Provide the (x, y) coordinate of the cell's center where the given text is located.  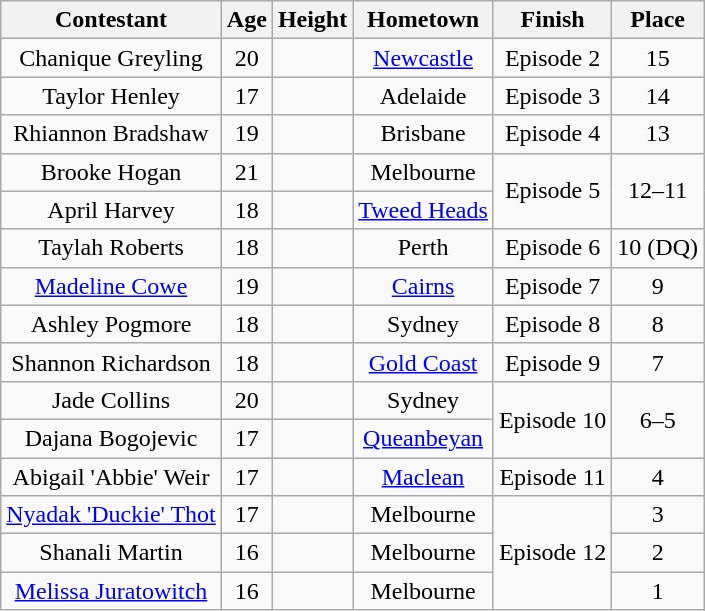
Episode 6 (552, 248)
Episode 7 (552, 286)
Chanique Greyling (112, 58)
2 (658, 553)
15 (658, 58)
Gold Coast (424, 362)
Melissa Juratowitch (112, 591)
Newcastle (424, 58)
Jade Collins (112, 400)
Age (246, 20)
Dajana Bogojevic (112, 438)
7 (658, 362)
Taylah Roberts (112, 248)
Rhiannon Bradshaw (112, 134)
10 (DQ) (658, 248)
Ashley Pogmore (112, 324)
Finish (552, 20)
Episode 5 (552, 191)
Episode 9 (552, 362)
Taylor Henley (112, 96)
Shannon Richardson (112, 362)
Place (658, 20)
Episode 11 (552, 477)
Tweed Heads (424, 210)
8 (658, 324)
3 (658, 515)
Queanbeyan (424, 438)
4 (658, 477)
Contestant (112, 20)
April Harvey (112, 210)
Episode 3 (552, 96)
Height (312, 20)
14 (658, 96)
Nyadak 'Duckie' Thot (112, 515)
13 (658, 134)
Maclean (424, 477)
Perth (424, 248)
Abigail 'Abbie' Weir (112, 477)
9 (658, 286)
1 (658, 591)
Cairns (424, 286)
21 (246, 172)
12–11 (658, 191)
Episode 2 (552, 58)
Brooke Hogan (112, 172)
Hometown (424, 20)
Shanali Martin (112, 553)
Episode 10 (552, 419)
Episode 8 (552, 324)
6–5 (658, 419)
Madeline Cowe (112, 286)
Episode 12 (552, 553)
Adelaide (424, 96)
Brisbane (424, 134)
Episode 4 (552, 134)
